Detect which cell encompasses the target text, then output its (x, y) center coordinate. 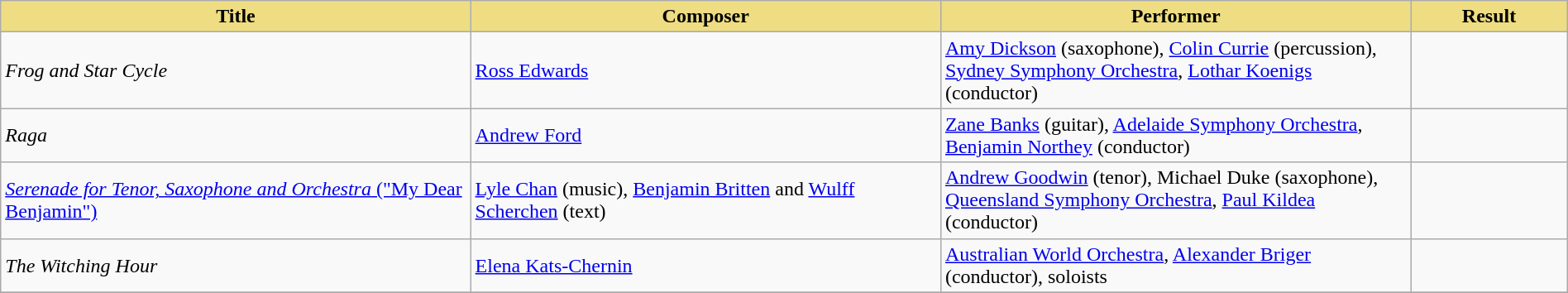
Composer (705, 17)
Performer (1175, 17)
Australian World Orchestra, Alexander Briger (conductor), soloists (1175, 265)
Frog and Star Cycle (236, 70)
Raga (236, 136)
The Witching Hour (236, 265)
Title (236, 17)
Elena Kats-Chernin (705, 265)
Result (1489, 17)
Amy Dickson (saxophone), Colin Currie (percussion), Sydney Symphony Orchestra, Lothar Koenigs (conductor) (1175, 70)
Andrew Goodwin (tenor), Michael Duke (saxophone), Queensland Symphony Orchestra, Paul Kildea (conductor) (1175, 200)
Ross Edwards (705, 70)
Lyle Chan (music), Benjamin Britten and Wulff Scherchen (text) (705, 200)
Andrew Ford (705, 136)
Zane Banks (guitar), Adelaide Symphony Orchestra, Benjamin Northey (conductor) (1175, 136)
Serenade for Tenor, Saxophone and Orchestra ("My Dear Benjamin") (236, 200)
